Pinpoint the cell where the given text exists, returning its (X, Y) midpoint coordinate. 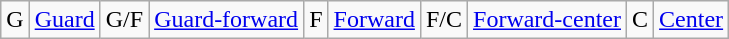
Guard (64, 20)
G (15, 20)
Forward (374, 20)
Guard-forward (226, 20)
Center (692, 20)
G/F (124, 20)
Forward-center (548, 20)
F/C (444, 20)
F (316, 20)
C (640, 20)
